Extract the (x, y) coordinate from the center of the cell holding the provided text.  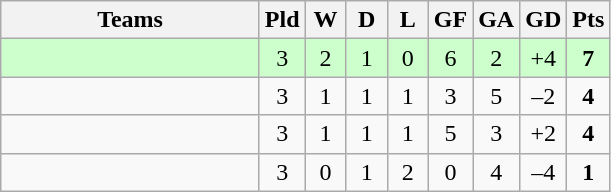
7 (588, 58)
W (326, 20)
+4 (544, 58)
L (408, 20)
Teams (130, 20)
–4 (544, 172)
GA (496, 20)
–2 (544, 96)
GD (544, 20)
6 (450, 58)
D (366, 20)
GF (450, 20)
Pld (282, 20)
+2 (544, 134)
Pts (588, 20)
